From the cell containing the given text, extract its center point as [X, Y] coordinate. 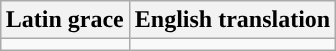
English translation [232, 20]
Latin grace [64, 20]
